Find where the given text appears and provide that cell's center as [X, Y] coordinate. 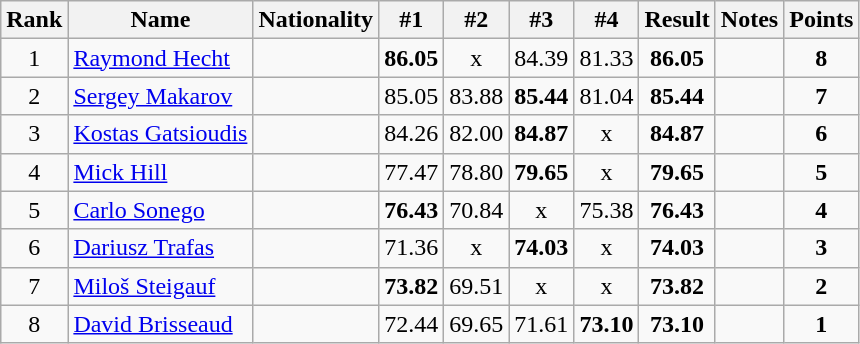
70.84 [476, 210]
Carlo Sonego [160, 210]
69.51 [476, 286]
84.26 [412, 134]
Dariusz Trafas [160, 248]
81.33 [606, 58]
78.80 [476, 172]
Sergey Makarov [160, 96]
81.04 [606, 96]
Notes [749, 20]
71.61 [542, 324]
77.47 [412, 172]
85.05 [412, 96]
83.88 [476, 96]
Points [822, 20]
71.36 [412, 248]
72.44 [412, 324]
Name [160, 20]
Raymond Hecht [160, 58]
Rank [34, 20]
Result [677, 20]
David Brisseaud [160, 324]
Mick Hill [160, 172]
#2 [476, 20]
#4 [606, 20]
69.65 [476, 324]
75.38 [606, 210]
Nationality [316, 20]
#3 [542, 20]
82.00 [476, 134]
Miloš Steigauf [160, 286]
#1 [412, 20]
84.39 [542, 58]
Kostas Gatsioudis [160, 134]
